Provide the [X, Y] coordinate of the cell's center where the given text is located.  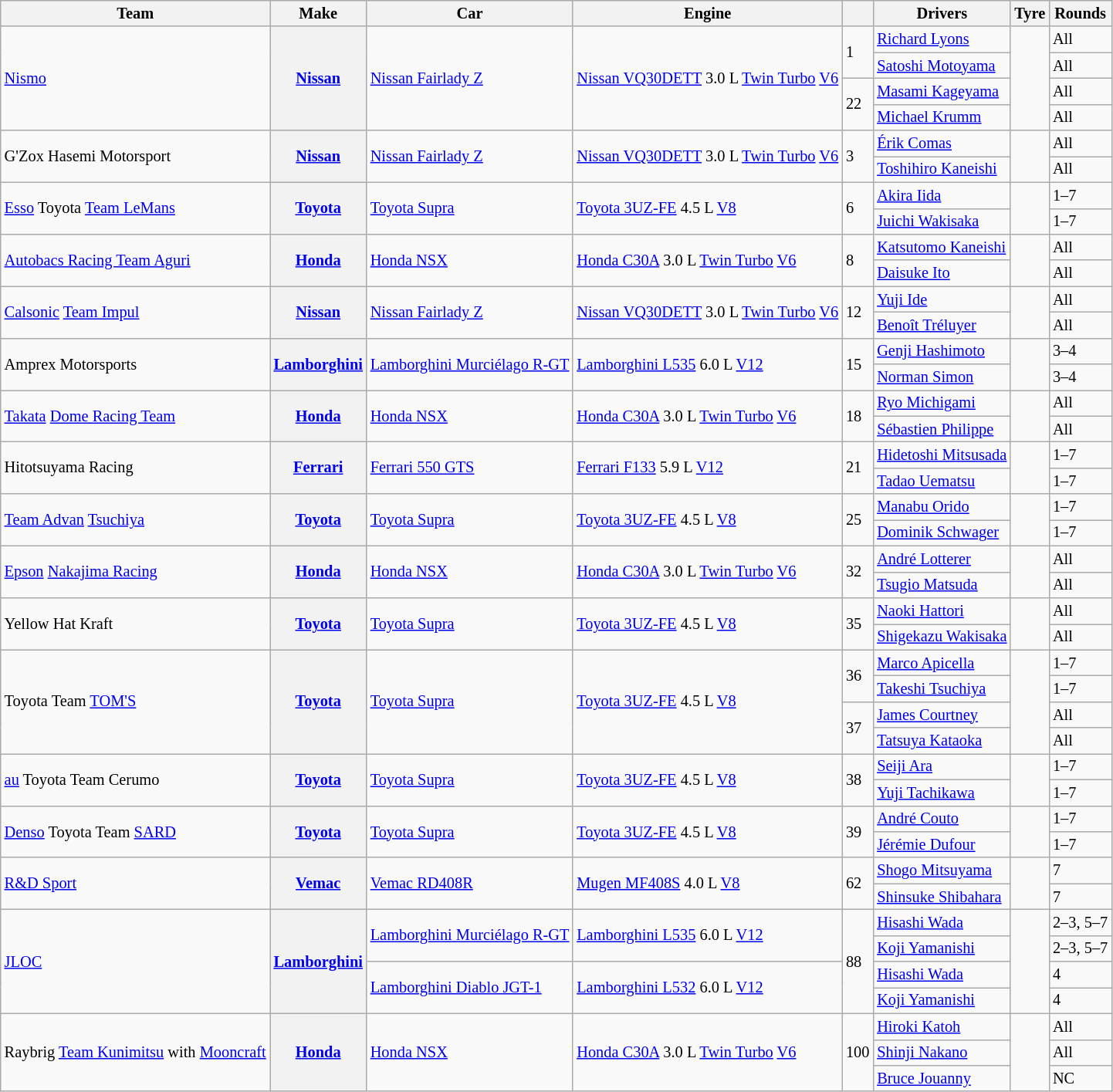
Akira Iida [942, 195]
Drivers [942, 13]
Team Advan Tsuchiya [136, 520]
Toshihiro Kaneishi [942, 169]
8 [858, 259]
André Lotterer [942, 559]
25 [858, 520]
Norman Simon [942, 377]
Amprex Motorsports [136, 364]
Genji Hashimoto [942, 351]
12 [858, 312]
37 [858, 727]
James Courtney [942, 715]
Jérémie Dufour [942, 844]
Manabu Orido [942, 507]
22 [858, 103]
André Couto [942, 819]
Team [136, 13]
Rounds [1081, 13]
Shigekazu Wakisaka [942, 637]
Hidetoshi Mitsusada [942, 455]
Dominik Schwager [942, 532]
Tadao Uematsu [942, 481]
Nismo [136, 79]
Takeshi Tsuchiya [942, 688]
R&D Sport [136, 883]
Yellow Hat Kraft [136, 624]
18 [858, 415]
Benoît Tréluyer [942, 325]
3 [858, 156]
G'Zox Hasemi Motorsport [136, 156]
35 [858, 624]
Hitotsuyama Racing [136, 468]
Richard Lyons [942, 39]
Daisuke Ito [942, 273]
Ferrari F133 5.9 L V12 [707, 468]
Bruce Jouanny [942, 1078]
NC [1081, 1078]
Yuji Tachikawa [942, 793]
Vemac [318, 883]
Masami Kageyama [942, 91]
15 [858, 364]
Seiji Ara [942, 766]
Yuji Ide [942, 299]
88 [858, 962]
Car [470, 13]
39 [858, 832]
Epson Nakajima Racing [136, 571]
Toyota Team TOM'S [136, 702]
Lamborghini L532 6.0 L V12 [707, 988]
Mugen MF408S 4.0 L V8 [707, 883]
Shinji Nakano [942, 1053]
Satoshi Motoyama [942, 66]
100 [858, 1053]
Ferrari [318, 468]
Shogo Mitsuyama [942, 871]
Lamborghini Diablo JGT-1 [470, 988]
Sébastien Philippe [942, 429]
Juichi Wakisaka [942, 221]
Katsutomo Kaneishi [942, 247]
62 [858, 883]
au Toyota Team Cerumo [136, 779]
Raybrig Team Kunimitsu with Mooncraft [136, 1053]
Tatsuya Kataoka [942, 741]
Calsonic Team Impul [136, 312]
6 [858, 208]
Tyre [1030, 13]
Ferrari 550 GTS [470, 468]
38 [858, 779]
Vemac RD408R [470, 883]
Michael Krumm [942, 117]
Make [318, 13]
Takata Dome Racing Team [136, 415]
36 [858, 676]
Marco Apicella [942, 663]
Shinsuke Shibahara [942, 897]
Naoki Hattori [942, 610]
1 [858, 52]
Engine [707, 13]
Tsugio Matsuda [942, 585]
32 [858, 571]
JLOC [136, 962]
Hiroki Katoh [942, 1026]
Denso Toyota Team SARD [136, 832]
Érik Comas [942, 144]
Ryo Michigami [942, 403]
21 [858, 468]
Autobacs Racing Team Aguri [136, 259]
Esso Toyota Team LeMans [136, 208]
